Output the (x, y) coordinate of the center of the cell containing the given text.  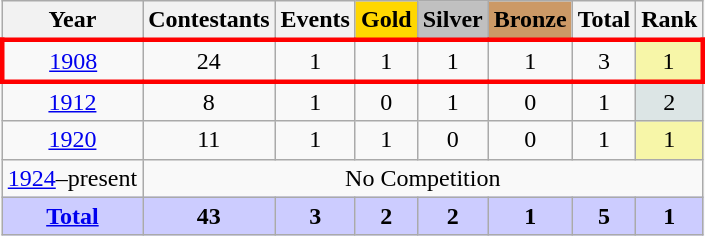
1908 (72, 60)
5 (604, 216)
Year (72, 21)
1912 (72, 101)
1924–present (72, 178)
Bronze (530, 21)
24 (209, 60)
11 (209, 140)
No Competition (423, 178)
8 (209, 101)
Contestants (209, 21)
43 (209, 216)
Rank (670, 21)
Events (315, 21)
1920 (72, 140)
Gold (386, 21)
Silver (452, 21)
